Pinpoint the cell where the given text exists, returning its (X, Y) midpoint coordinate. 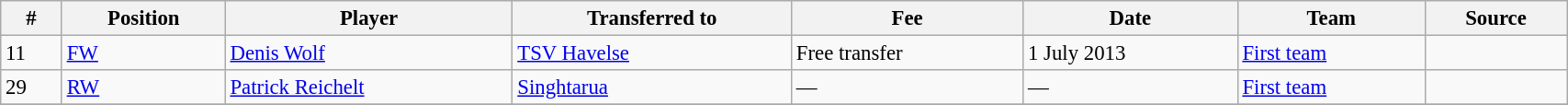
RW (143, 87)
Free transfer (908, 53)
Position (143, 18)
11 (31, 53)
1 July 2013 (1130, 53)
# (31, 18)
Singhtarua (652, 87)
TSV Havelse (652, 53)
Denis Wolf (369, 53)
FW (143, 53)
Patrick Reichelt (369, 87)
Source (1495, 18)
29 (31, 87)
Player (369, 18)
Fee (908, 18)
Transferred to (652, 18)
Team (1331, 18)
Date (1130, 18)
